Find where the given text appears and provide that cell's center as (x, y) coordinate. 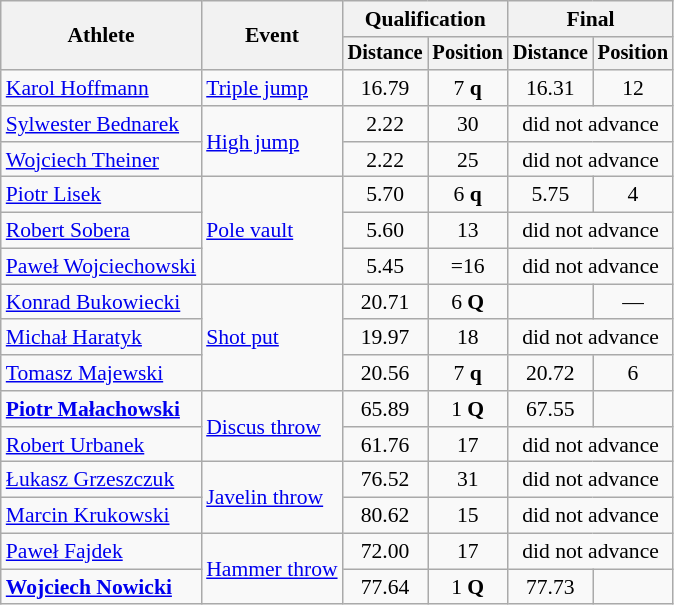
Piotr Lisek (101, 195)
18 (468, 338)
Wojciech Theiner (101, 160)
80.62 (386, 516)
20.72 (550, 373)
20.56 (386, 373)
30 (468, 124)
16.79 (386, 88)
6 q (468, 195)
5.60 (386, 231)
76.52 (386, 480)
77.64 (386, 587)
Triple jump (272, 88)
25 (468, 160)
61.76 (386, 445)
Karol Hoffmann (101, 88)
Łukasz Grzeszczuk (101, 480)
15 (468, 516)
Robert Urbanek (101, 445)
Wojciech Nowicki (101, 587)
Michał Haratyk (101, 338)
6 (633, 373)
Paweł Fajdek (101, 552)
5.45 (386, 267)
Qualification (426, 19)
Event (272, 36)
6 Q (468, 302)
Final (590, 19)
67.55 (550, 409)
20.71 (386, 302)
Piotr Małachowski (101, 409)
Discus throw (272, 426)
Hammer throw (272, 570)
Marcin Krukowski (101, 516)
13 (468, 231)
5.75 (550, 195)
12 (633, 88)
72.00 (386, 552)
5.70 (386, 195)
High jump (272, 142)
77.73 (550, 587)
Paweł Wojciechowski (101, 267)
65.89 (386, 409)
4 (633, 195)
Sylwester Bednarek (101, 124)
Robert Sobera (101, 231)
=16 (468, 267)
Shot put (272, 338)
16.31 (550, 88)
31 (468, 480)
Pole vault (272, 230)
19.97 (386, 338)
Javelin throw (272, 498)
Athlete (101, 36)
Tomasz Majewski (101, 373)
— (633, 302)
Konrad Bukowiecki (101, 302)
